For the text-containing cell, return its midpoint in [X, Y] coordinate format. 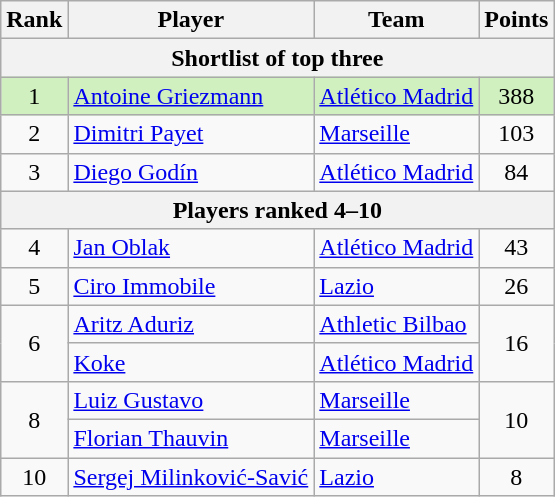
4 [34, 248]
16 [516, 343]
Player [191, 20]
Antoine Griezmann [191, 96]
Koke [191, 362]
2 [34, 134]
Players ranked 4–10 [278, 210]
1 [34, 96]
Ciro Immobile [191, 286]
3 [34, 172]
84 [516, 172]
Jan Oblak [191, 248]
Rank [34, 20]
Diego Godín [191, 172]
43 [516, 248]
Team [396, 20]
26 [516, 286]
Aritz Aduriz [191, 324]
Shortlist of top three [278, 58]
388 [516, 96]
5 [34, 286]
6 [34, 343]
Dimitri Payet [191, 134]
Sergej Milinković-Savić [191, 477]
Athletic Bilbao [396, 324]
Luiz Gustavo [191, 400]
Points [516, 20]
103 [516, 134]
Florian Thauvin [191, 438]
